Pinpoint the cell where the given text exists, returning its (X, Y) midpoint coordinate. 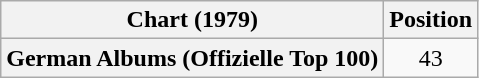
Position (431, 20)
43 (431, 58)
Chart (1979) (192, 20)
German Albums (Offizielle Top 100) (192, 58)
